Search for the cell housing the specified text and yield its (X, Y) center coordinate. 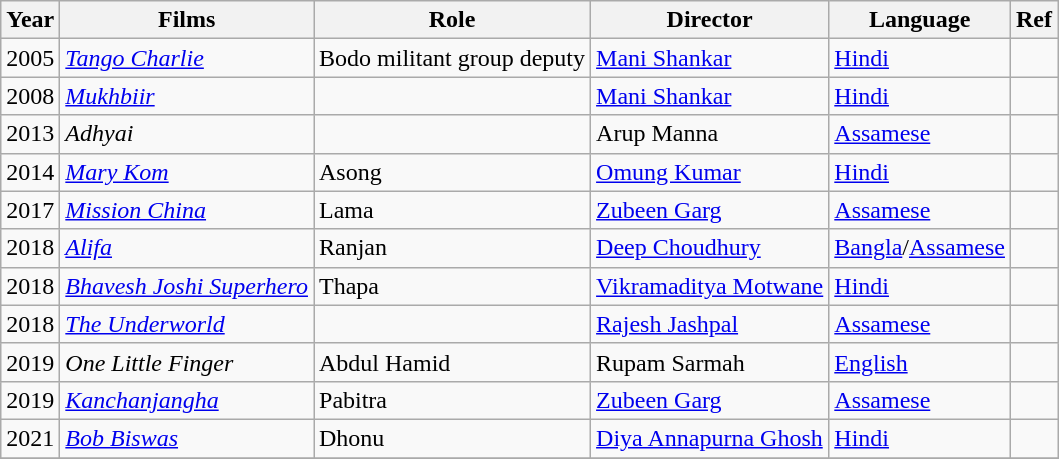
Dhonu (452, 438)
Role (452, 20)
Mukhbiir (187, 96)
Year (30, 20)
Diya Annapurna Ghosh (710, 438)
Pabitra (452, 400)
Bob Biswas (187, 438)
Vikramaditya Motwane (710, 286)
One Little Finger (187, 362)
Asong (452, 172)
2014 (30, 172)
2017 (30, 210)
Bangla/Assamese (920, 248)
Rupam Sarmah (710, 362)
2005 (30, 58)
Language (920, 20)
Arup Manna (710, 134)
Thapa (452, 286)
2008 (30, 96)
Abdul Hamid (452, 362)
Mary Kom (187, 172)
The Underworld (187, 324)
Films (187, 20)
Mission China (187, 210)
Rajesh Jashpal (710, 324)
Omung Kumar (710, 172)
English (920, 362)
2021 (30, 438)
Alifa (187, 248)
Ref (1034, 20)
Adhyai (187, 134)
Bodo militant group deputy (452, 58)
Director (710, 20)
Lama (452, 210)
2013 (30, 134)
Tango Charlie (187, 58)
Ranjan (452, 248)
Kanchanjangha (187, 400)
Deep Choudhury (710, 248)
Bhavesh Joshi Superhero (187, 286)
